Scan for the cell matching the given text and deliver its [x, y] coordinate at center. 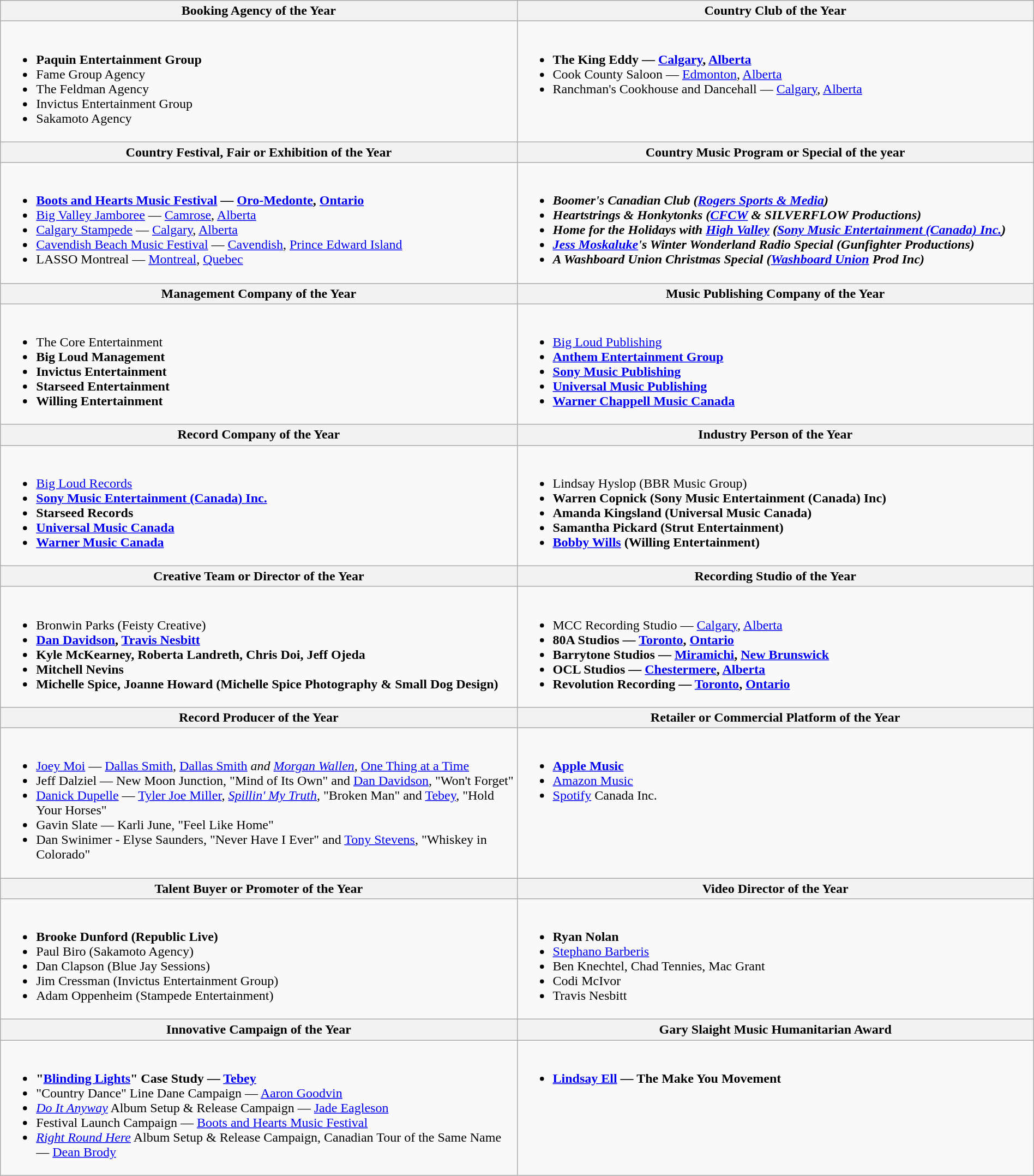
The Core EntertainmentBig Loud ManagementInvictus EntertainmentStarseed EntertainmentWilling Entertainment [258, 364]
Big Loud RecordsSony Music Entertainment (Canada) Inc.Starseed RecordsUniversal Music CanadaWarner Music Canada [258, 505]
The King Eddy — Calgary, AlbertaCook County Saloon — Edmonton, AlbertaRanchman's Cookhouse and Dancehall — Calgary, Alberta [775, 82]
Country Music Program or Special of the year [775, 152]
Management Company of the Year [258, 293]
Country Festival, Fair or Exhibition of the Year [258, 152]
Apple MusicAmazon MusicSpotify Canada Inc. [775, 803]
Gary Slaight Music Humanitarian Award [775, 1030]
Big Loud PublishingAnthem Entertainment GroupSony Music PublishingUniversal Music PublishingWarner Chappell Music Canada [775, 364]
Record Company of the Year [258, 435]
Innovative Campaign of the Year [258, 1030]
Record Producer of the Year [258, 717]
Recording Studio of the Year [775, 576]
Booking Agency of the Year [258, 11]
Creative Team or Director of the Year [258, 576]
Video Director of the Year [775, 889]
Ryan NolanStephano BarberisBen Knechtel, Chad Tennies, Mac GrantCodi McIvorTravis Nesbitt [775, 959]
Music Publishing Company of the Year [775, 293]
Lindsay Ell — The Make You Movement [775, 1108]
Paquin Entertainment GroupFame Group AgencyThe Feldman AgencyInvictus Entertainment GroupSakamoto Agency [258, 82]
Industry Person of the Year [775, 435]
Retailer or Commercial Platform of the Year [775, 717]
Country Club of the Year [775, 11]
Talent Buyer or Promoter of the Year [258, 889]
